Search for the cell housing the specified text and yield its [x, y] center coordinate. 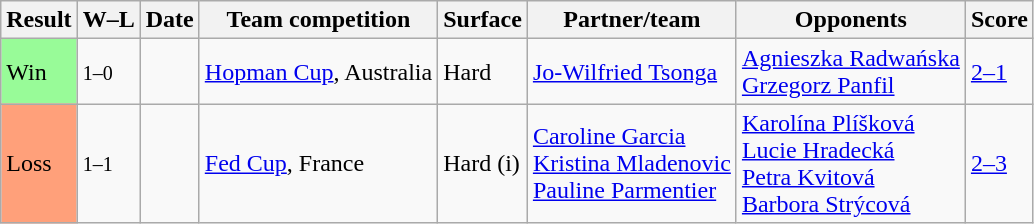
Fed Cup, France [318, 164]
Hard (i) [483, 164]
Team competition [318, 20]
Surface [483, 20]
Karolína Plíšková Lucie Hradecká Petra Kvitová Barbora Strýcová [850, 164]
Jo-Wilfried Tsonga [632, 72]
Agnieszka Radwańska Grzegorz Panfil [850, 72]
2–3 [999, 164]
Partner/team [632, 20]
2–1 [999, 72]
Hard [483, 72]
Result [39, 20]
Date [170, 20]
Opponents [850, 20]
W–L [108, 20]
1–1 [108, 164]
Loss [39, 164]
Caroline Garcia Kristina Mladenovic Pauline Parmentier [632, 164]
Hopman Cup, Australia [318, 72]
Win [39, 72]
1–0 [108, 72]
Score [999, 20]
